Search for the cell housing the specified text and yield its [X, Y] center coordinate. 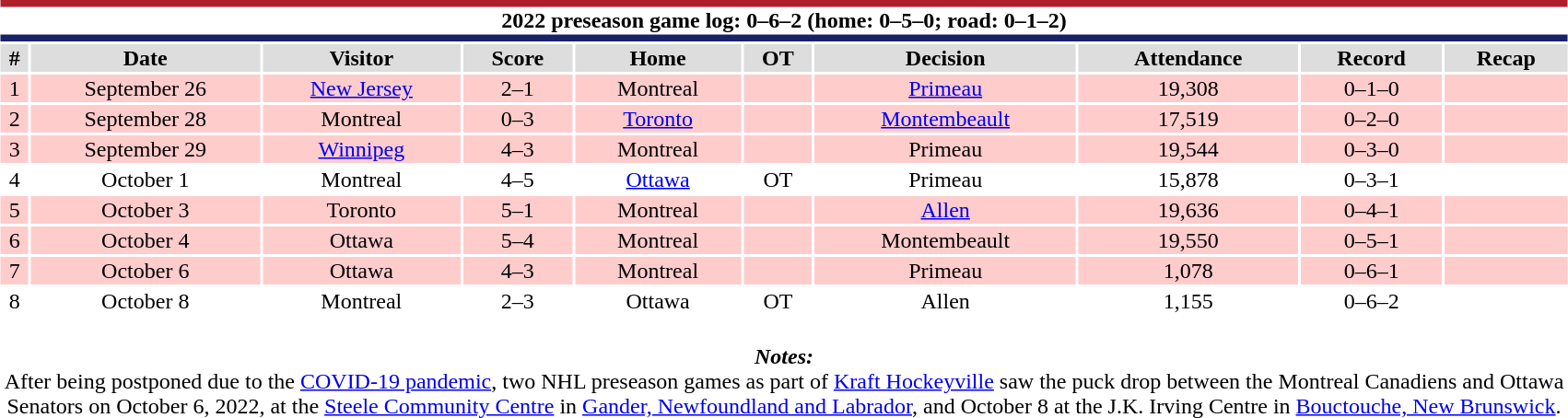
19,544 [1188, 149]
4 [15, 180]
3 [15, 149]
Home [658, 58]
2022 preseason game log: 0–6–2 (home: 0–5–0; road: 0–1–2) [784, 20]
October 1 [146, 180]
19,308 [1188, 88]
0–1–0 [1372, 88]
0–3–0 [1372, 149]
2–1 [518, 88]
Record [1372, 58]
5 [15, 210]
September 26 [146, 88]
19,636 [1188, 210]
1,155 [1188, 301]
Score [518, 58]
19,550 [1188, 240]
September 28 [146, 119]
8 [15, 301]
New Jersey [361, 88]
0–4–1 [1372, 210]
15,878 [1188, 180]
6 [15, 240]
1,078 [1188, 271]
2 [15, 119]
2–3 [518, 301]
Recap [1505, 58]
0–3 [518, 119]
Date [146, 58]
0–3–1 [1372, 180]
# [15, 58]
September 29 [146, 149]
Winnipeg [361, 149]
October 6 [146, 271]
7 [15, 271]
4–5 [518, 180]
0–6–1 [1372, 271]
0–2–0 [1372, 119]
5–4 [518, 240]
0–6–2 [1372, 301]
5–1 [518, 210]
Visitor [361, 58]
0–5–1 [1372, 240]
October 8 [146, 301]
1 [15, 88]
October 3 [146, 210]
17,519 [1188, 119]
October 4 [146, 240]
Attendance [1188, 58]
Decision [945, 58]
